Capture the cell that displays the provided text and extract its [x, y] central coordinate. 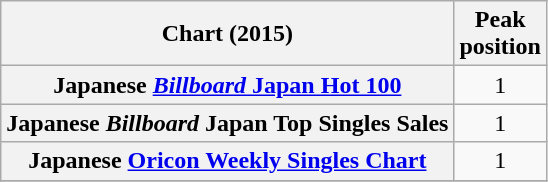
Japanese Billboard Japan Hot 100 [228, 85]
Peakposition [500, 34]
Chart (2015) [228, 34]
Japanese Oricon Weekly Singles Chart [228, 161]
Japanese Billboard Japan Top Singles Sales [228, 123]
